Provide the (X, Y) coordinate of the cell's center where the given text is located.  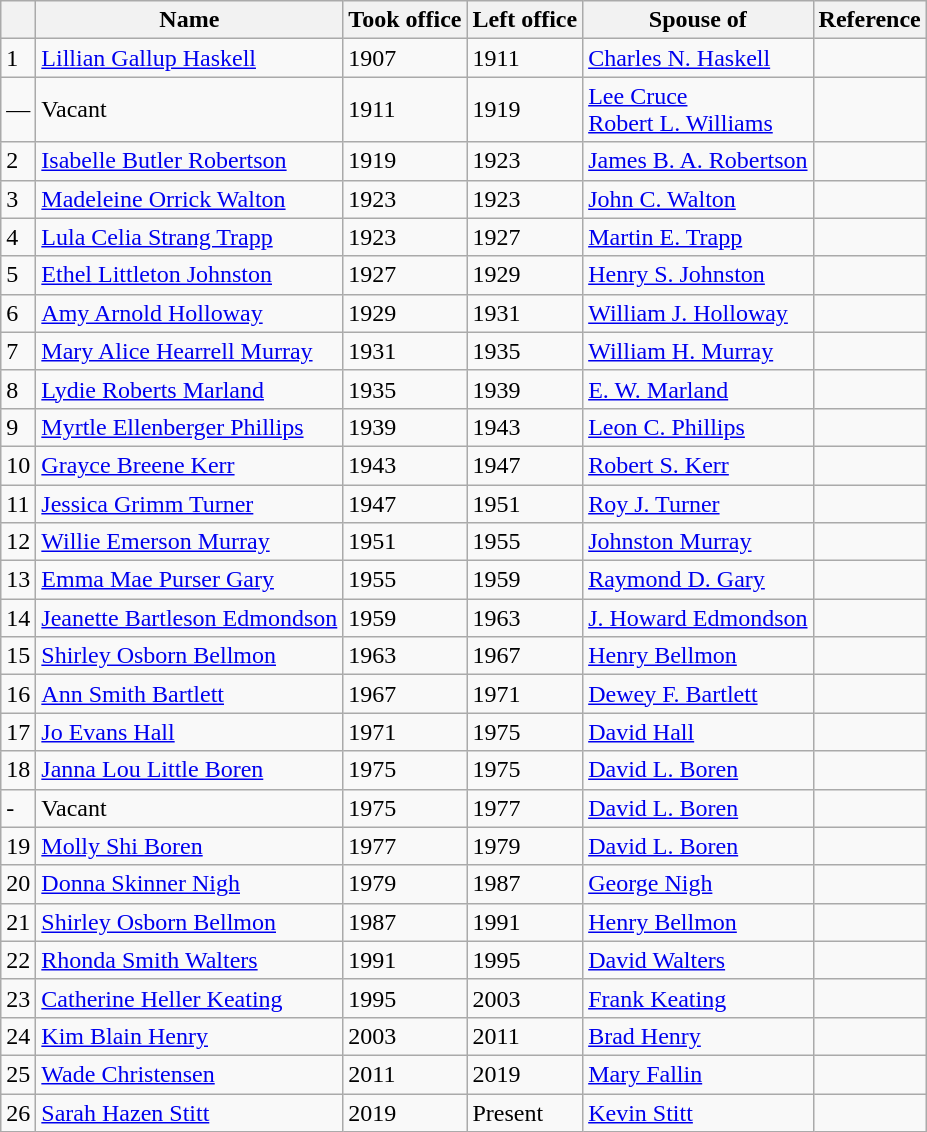
26 (18, 1113)
Present (525, 1113)
Left office (525, 20)
Martin E. Trapp (698, 237)
Kevin Stitt (698, 1113)
15 (18, 656)
13 (18, 580)
20 (18, 884)
J. Howard Edmondson (698, 618)
Kim Blain Henry (190, 1036)
Robert S. Kerr (698, 465)
25 (18, 1074)
Jessica Grimm Turner (190, 503)
5 (18, 275)
David Walters (698, 960)
Wade Christensen (190, 1074)
Jeanette Bartleson Edmondson (190, 618)
Lula Celia Strang Trapp (190, 237)
Lillian Gallup Haskell (190, 58)
23 (18, 998)
Donna Skinner Nigh (190, 884)
Willie Emerson Murray (190, 542)
18 (18, 770)
Lee CruceRobert L. Williams (698, 110)
Sarah Hazen Stitt (190, 1113)
Frank Keating (698, 998)
3 (18, 199)
Mary Fallin (698, 1074)
Took office (405, 20)
8 (18, 389)
4 (18, 237)
E. W. Marland (698, 389)
William H. Murray (698, 351)
Name (190, 20)
Spouse of (698, 20)
16 (18, 694)
22 (18, 960)
2 (18, 161)
Isabelle Butler Robertson (190, 161)
11 (18, 503)
George Nigh (698, 884)
Reference (870, 20)
Ann Smith Bartlett (190, 694)
Janna Lou Little Boren (190, 770)
Brad Henry (698, 1036)
Charles N. Haskell (698, 58)
10 (18, 465)
7 (18, 351)
Rhonda Smith Walters (190, 960)
9 (18, 427)
1907 (405, 58)
— (18, 110)
Molly Shi Boren (190, 846)
21 (18, 922)
Emma Mae Purser Gary (190, 580)
Grayce Breene Kerr (190, 465)
James B. A. Robertson (698, 161)
David Hall (698, 732)
Catherine Heller Keating (190, 998)
17 (18, 732)
Johnston Murray (698, 542)
Madeleine Orrick Walton (190, 199)
Henry S. Johnston (698, 275)
John C. Walton (698, 199)
24 (18, 1036)
Amy Arnold Holloway (190, 313)
Roy J. Turner (698, 503)
Leon C. Phillips (698, 427)
Raymond D. Gary (698, 580)
Mary Alice Hearrell Murray (190, 351)
14 (18, 618)
Myrtle Ellenberger Phillips (190, 427)
Ethel Littleton Johnston (190, 275)
Jo Evans Hall (190, 732)
Dewey F. Bartlett (698, 694)
- (18, 808)
Lydie Roberts Marland (190, 389)
19 (18, 846)
6 (18, 313)
1 (18, 58)
12 (18, 542)
William J. Holloway (698, 313)
